From the cell containing the given text, extract its center point as [x, y] coordinate. 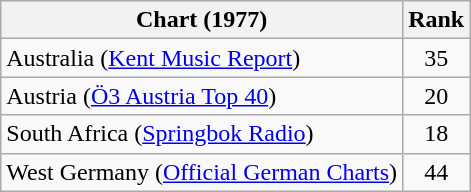
20 [436, 96]
South Africa (Springbok Radio) [202, 134]
Australia (Kent Music Report) [202, 58]
35 [436, 58]
Austria (Ö3 Austria Top 40) [202, 96]
Chart (1977) [202, 20]
44 [436, 172]
18 [436, 134]
West Germany (Official German Charts) [202, 172]
Rank [436, 20]
